Extract the [X, Y] coordinate from the center of the cell holding the provided text.  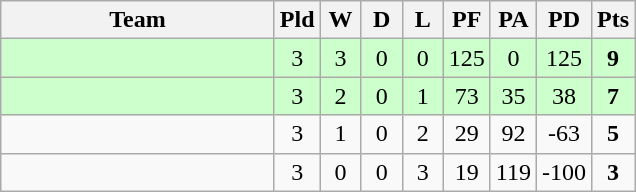
PF [466, 20]
Pts [614, 20]
35 [513, 96]
-63 [564, 134]
D [382, 20]
19 [466, 172]
29 [466, 134]
Pld [297, 20]
9 [614, 58]
73 [466, 96]
92 [513, 134]
L [422, 20]
5 [614, 134]
-100 [564, 172]
38 [564, 96]
7 [614, 96]
PA [513, 20]
W [340, 20]
119 [513, 172]
PD [564, 20]
Team [138, 20]
